Determine the [x, y] coordinate at the center of the cell enclosing the given text.  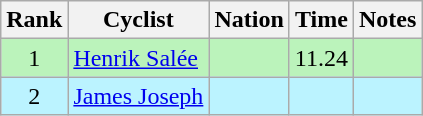
Rank [34, 20]
2 [34, 96]
Notes [387, 20]
Time [321, 20]
Nation [249, 20]
1 [34, 58]
11.24 [321, 58]
Henrik Salée [138, 58]
Cyclist [138, 20]
James Joseph [138, 96]
